Determine the [X, Y] coordinate at the center of the cell enclosing the given text.  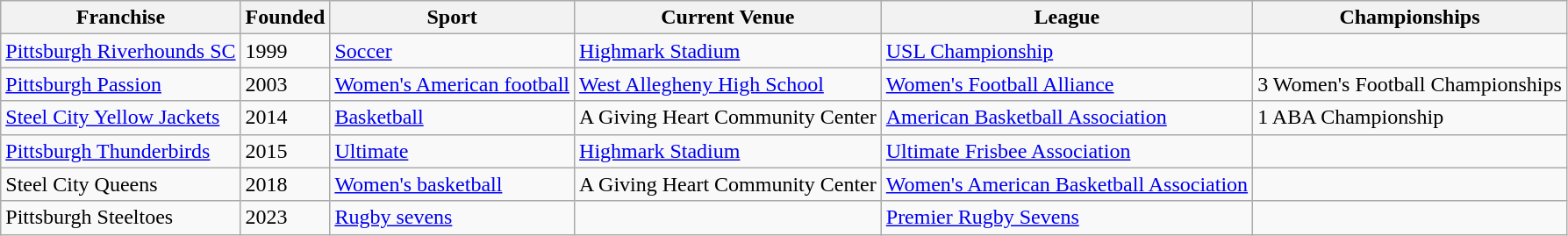
Founded [285, 18]
Women's Football Alliance [1067, 84]
West Allegheny High School [728, 84]
Ultimate [453, 151]
Women's American football [453, 84]
Pittsburgh Steeltoes [121, 218]
1999 [285, 51]
Franchise [121, 18]
Ultimate Frisbee Association [1067, 151]
Pittsburgh Thunderbirds [121, 151]
Sport [453, 18]
Premier Rugby Sevens [1067, 218]
Women's basketball [453, 184]
3 Women's Football Championships [1410, 84]
Steel City Yellow Jackets [121, 118]
2003 [285, 84]
Current Venue [728, 18]
Steel City Queens [121, 184]
1 ABA Championship [1410, 118]
Pittsburgh Riverhounds SC [121, 51]
2014 [285, 118]
American Basketball Association [1067, 118]
Rugby sevens [453, 218]
Basketball [453, 118]
2015 [285, 151]
2018 [285, 184]
2023 [285, 218]
Women's American Basketball Association [1067, 184]
Soccer [453, 51]
Pittsburgh Passion [121, 84]
USL Championship [1067, 51]
Championships [1410, 18]
League [1067, 18]
